Scan for the cell matching the given text and deliver its [x, y] coordinate at center. 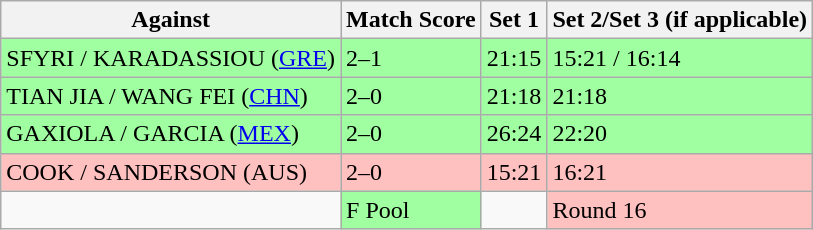
Against [171, 20]
SFYRI / KARADASSIOU (GRE) [171, 58]
15:21 / 16:14 [680, 58]
21:15 [514, 58]
GAXIOLA / GARCIA (MEX) [171, 134]
Round 16 [680, 210]
16:21 [680, 172]
22:20 [680, 134]
26:24 [514, 134]
Set 1 [514, 20]
2–1 [412, 58]
COOK / SANDERSON (AUS) [171, 172]
Set 2/Set 3 (if applicable) [680, 20]
TIAN JIA / WANG FEI (CHN) [171, 96]
Match Score [412, 20]
15:21 [514, 172]
F Pool [412, 210]
